Detect which cell encompasses the target text, then output its [x, y] center coordinate. 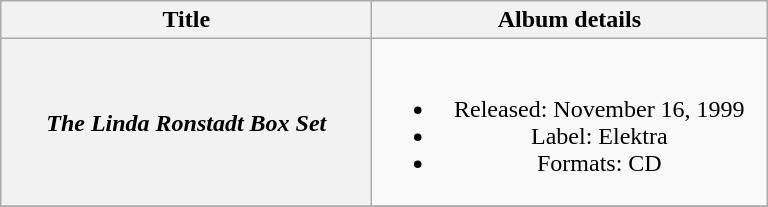
The Linda Ronstadt Box Set [186, 122]
Album details [570, 20]
Title [186, 20]
Released: November 16, 1999Label: ElektraFormats: CD [570, 122]
